Scan for the cell matching the given text and deliver its [X, Y] coordinate at center. 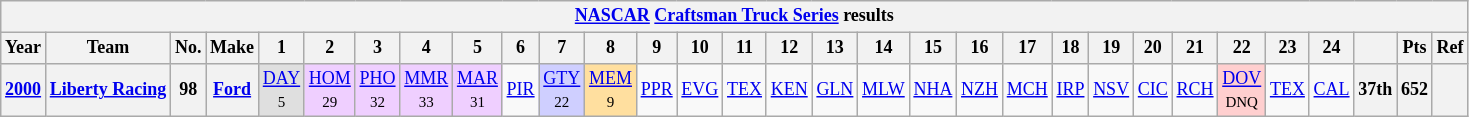
CIC [1152, 90]
MLW [884, 90]
Year [24, 48]
21 [1195, 48]
15 [933, 48]
Ref [1450, 48]
22 [1242, 48]
20 [1152, 48]
12 [789, 48]
IRP [1070, 90]
PHO32 [378, 90]
Team [108, 48]
Ford [232, 90]
5 [478, 48]
RCH [1195, 90]
18 [1070, 48]
CAL [1332, 90]
KEN [789, 90]
DOVDNQ [1242, 90]
17 [1027, 48]
19 [1112, 48]
DAY5 [281, 90]
37th [1376, 90]
MMR33 [426, 90]
NSV [1112, 90]
MAR31 [478, 90]
NHA [933, 90]
6 [520, 48]
652 [1415, 90]
GLN [835, 90]
9 [656, 48]
98 [188, 90]
MEM9 [611, 90]
MCH [1027, 90]
14 [884, 48]
2000 [24, 90]
GTY22 [562, 90]
NZH [980, 90]
No. [188, 48]
HOM29 [330, 90]
NASCAR Craftsman Truck Series results [734, 16]
1 [281, 48]
PPR [656, 90]
4 [426, 48]
8 [611, 48]
2 [330, 48]
Pts [1415, 48]
11 [745, 48]
Make [232, 48]
7 [562, 48]
16 [980, 48]
EVG [700, 90]
3 [378, 48]
PIR [520, 90]
24 [1332, 48]
Liberty Racing [108, 90]
23 [1288, 48]
10 [700, 48]
13 [835, 48]
